Pinpoint the cell where the given text exists, returning its (x, y) midpoint coordinate. 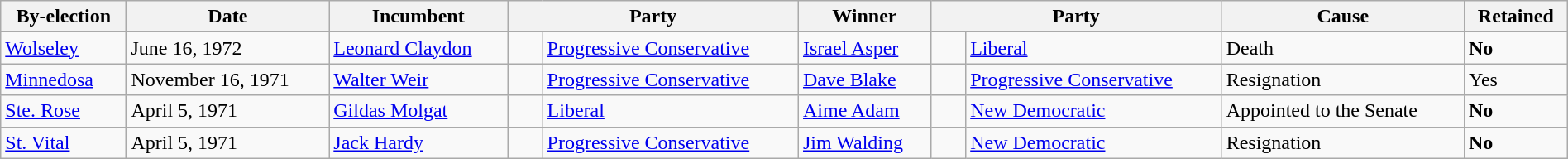
Dave Blake (864, 79)
Israel Asper (864, 48)
St. Vital (64, 142)
By-election (64, 17)
Cause (1343, 17)
Winner (864, 17)
Appointed to the Senate (1343, 111)
November 16, 1971 (228, 79)
Ste. Rose (64, 111)
June 16, 1972 (228, 48)
Date (228, 17)
Minnedosa (64, 79)
Leonard Claydon (418, 48)
Aime Adam (864, 111)
Wolseley (64, 48)
Jim Walding (864, 142)
Walter Weir (418, 79)
Retained (1515, 17)
Yes (1515, 79)
Jack Hardy (418, 142)
Death (1343, 48)
Incumbent (418, 17)
Gildas Molgat (418, 111)
